Search for the cell housing the specified text and yield its (x, y) center coordinate. 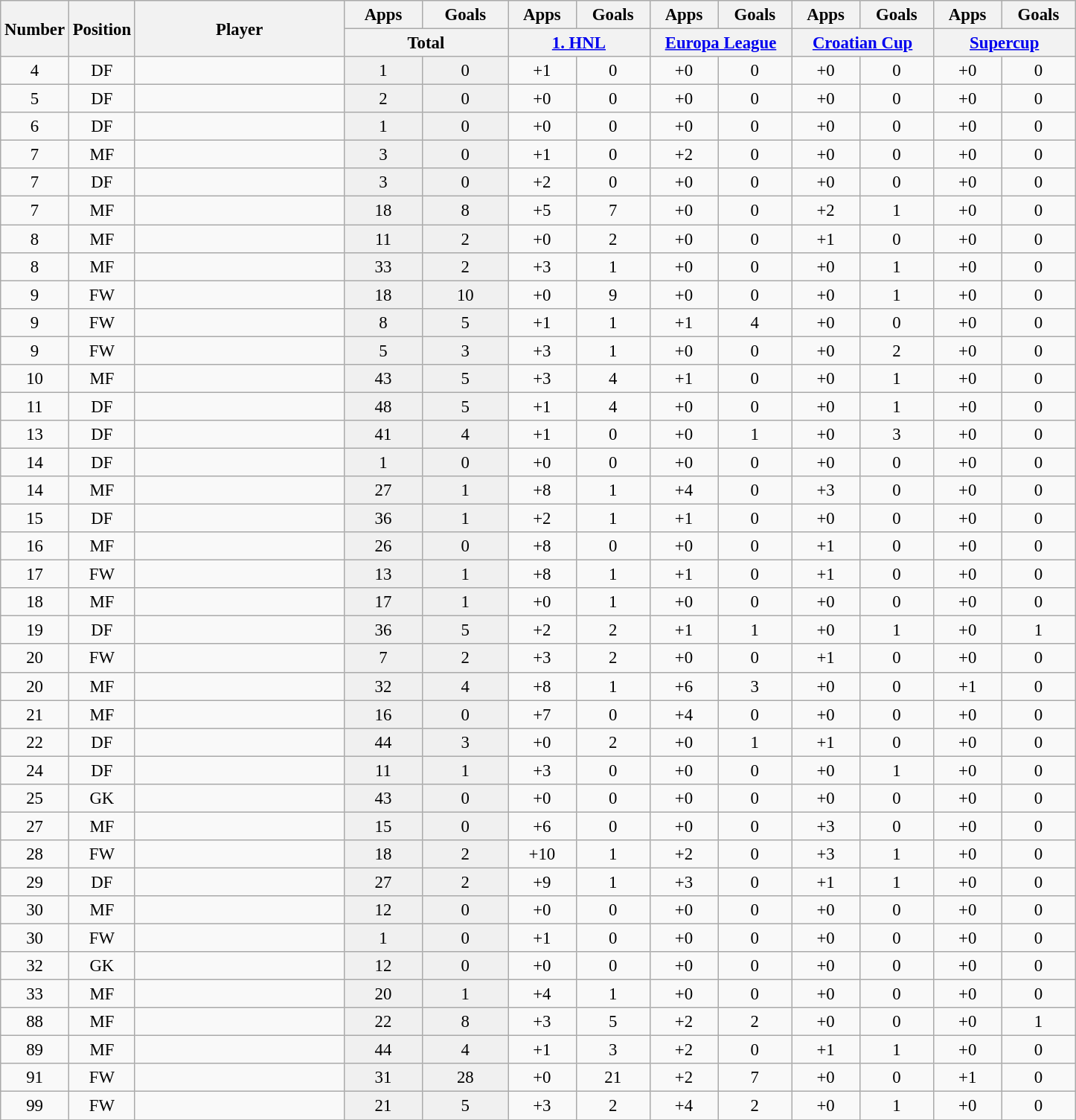
24 (35, 770)
31 (383, 1078)
41 (383, 435)
99 (35, 1106)
+10 (542, 854)
6 (35, 127)
26 (383, 546)
Supercup (1005, 43)
91 (35, 1078)
+5 (542, 211)
19 (35, 630)
48 (383, 406)
Position (101, 28)
Europa League (720, 43)
89 (35, 1050)
1. HNL (579, 43)
+7 (542, 714)
Number (35, 28)
Player (240, 28)
25 (35, 799)
Croatian Cup (863, 43)
+9 (542, 882)
29 (35, 882)
88 (35, 1022)
Total (426, 43)
